Detect which cell encompasses the target text, then output its (x, y) center coordinate. 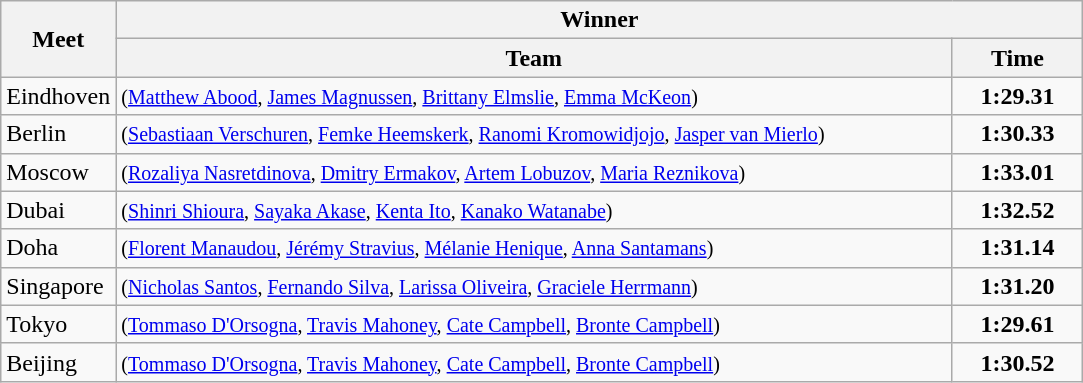
1:29.61 (1018, 324)
(Rozaliya Nasretdinova, Dmitry Ermakov, Artem Lobuzov, Maria Reznikova) (534, 172)
Meet (58, 39)
1:31.14 (1018, 248)
Beijing (58, 362)
Team (534, 58)
Winner (600, 20)
Dubai (58, 210)
Doha (58, 248)
1:30.33 (1018, 134)
1:31.20 (1018, 286)
Tokyo (58, 324)
(Matthew Abood, James Magnussen, Brittany Elmslie, Emma McKeon) (534, 96)
(Nicholas Santos, Fernando Silva, Larissa Oliveira, Graciele Herrmann) (534, 286)
Eindhoven (58, 96)
Moscow (58, 172)
Singapore (58, 286)
(Sebastiaan Verschuren, Femke Heemskerk, Ranomi Kromowidjojo, Jasper van Mierlo) (534, 134)
1:29.31 (1018, 96)
(Florent Manaudou, Jérémy Stravius, Mélanie Henique, Anna Santamans) (534, 248)
1:33.01 (1018, 172)
Berlin (58, 134)
(Shinri Shioura, Sayaka Akase, Kenta Ito, Kanako Watanabe) (534, 210)
1:32.52 (1018, 210)
Time (1018, 58)
1:30.52 (1018, 362)
